Search for the cell housing the specified text and yield its (x, y) center coordinate. 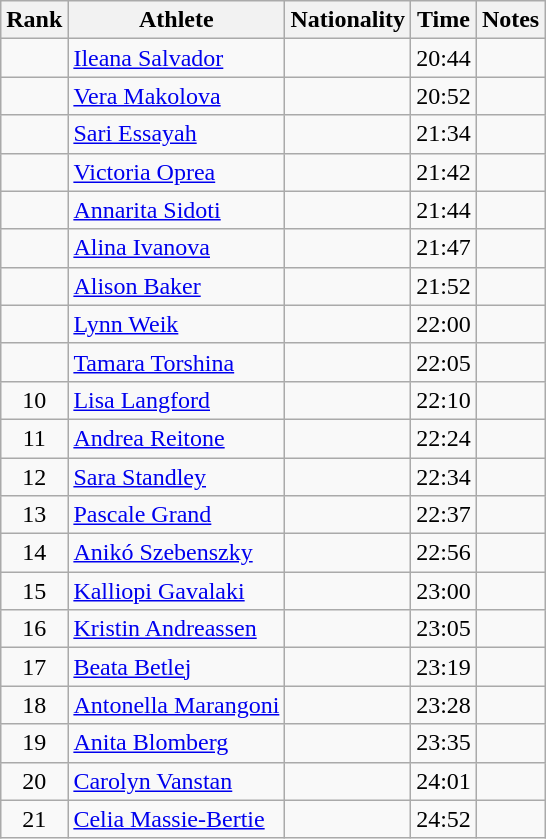
24:52 (444, 819)
22:05 (444, 362)
Alina Ivanova (176, 248)
Celia Massie-Bertie (176, 819)
20:52 (444, 96)
Annarita Sidoti (176, 210)
Kristin Andreassen (176, 629)
16 (34, 629)
Vera Makolova (176, 96)
23:35 (444, 743)
21:42 (444, 172)
22:24 (444, 438)
Ileana Salvador (176, 58)
19 (34, 743)
Andrea Reitone (176, 438)
Kalliopi Gavalaki (176, 591)
10 (34, 400)
23:28 (444, 705)
21 (34, 819)
Athlete (176, 20)
Carolyn Vanstan (176, 781)
21:47 (444, 248)
Sari Essayah (176, 134)
23:00 (444, 591)
Pascale Grand (176, 515)
17 (34, 667)
Victoria Oprea (176, 172)
20:44 (444, 58)
23:19 (444, 667)
Tamara Torshina (176, 362)
Antonella Marangoni (176, 705)
Lisa Langford (176, 400)
15 (34, 591)
Anikó Szebenszky (176, 553)
24:01 (444, 781)
22:34 (444, 477)
11 (34, 438)
22:56 (444, 553)
23:05 (444, 629)
12 (34, 477)
Notes (510, 20)
13 (34, 515)
22:10 (444, 400)
Alison Baker (176, 286)
Sara Standley (176, 477)
Lynn Weik (176, 324)
14 (34, 553)
Beata Betlej (176, 667)
21:44 (444, 210)
18 (34, 705)
22:37 (444, 515)
21:52 (444, 286)
Time (444, 20)
20 (34, 781)
Rank (34, 20)
Anita Blomberg (176, 743)
22:00 (444, 324)
Nationality (348, 20)
21:34 (444, 134)
